Return [x, y] of the center of cell containing provided text 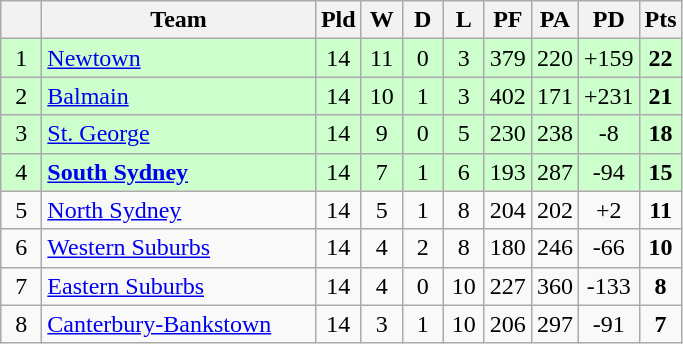
246 [554, 248]
-8 [608, 134]
402 [508, 96]
220 [554, 58]
206 [508, 324]
-91 [608, 324]
379 [508, 58]
Balmain [179, 96]
Pld [338, 20]
287 [554, 172]
+159 [608, 58]
204 [508, 210]
PD [608, 20]
-133 [608, 286]
202 [554, 210]
Pts [660, 20]
North Sydney [179, 210]
21 [660, 96]
Team [179, 20]
18 [660, 134]
193 [508, 172]
297 [554, 324]
W [382, 20]
9 [382, 134]
D [422, 20]
-94 [608, 172]
227 [508, 286]
230 [508, 134]
180 [508, 248]
-66 [608, 248]
PA [554, 20]
22 [660, 58]
171 [554, 96]
South Sydney [179, 172]
Western Suburbs [179, 248]
360 [554, 286]
+231 [608, 96]
+2 [608, 210]
Newtown [179, 58]
Canterbury-Bankstown [179, 324]
238 [554, 134]
St. George [179, 134]
15 [660, 172]
L [464, 20]
PF [508, 20]
Eastern Suburbs [179, 286]
